Provide the (X, Y) coordinate of the cell's center where the given text is located.  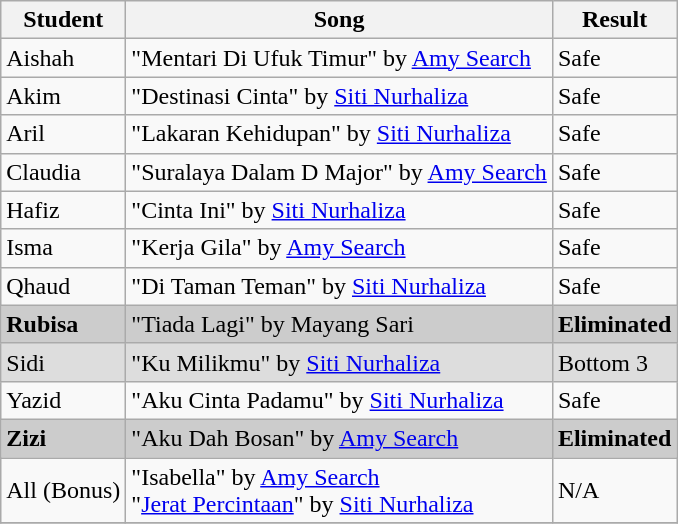
All (Bonus) (64, 490)
Hafiz (64, 210)
Yazid (64, 400)
"Suralaya Dalam D Major" by Amy Search (340, 172)
Result (614, 20)
"Destinasi Cinta" by Siti Nurhaliza (340, 96)
Isma (64, 248)
Akim (64, 96)
"Mentari Di Ufuk Timur" by Amy Search (340, 58)
Zizi (64, 438)
"Tiada Lagi" by Mayang Sari (340, 324)
Sidi (64, 362)
"Lakaran Kehidupan" by Siti Nurhaliza (340, 134)
"Ku Milikmu" by Siti Nurhaliza (340, 362)
Aishah (64, 58)
"Di Taman Teman" by Siti Nurhaliza (340, 286)
Claudia (64, 172)
N/A (614, 490)
"Kerja Gila" by Amy Search (340, 248)
Song (340, 20)
Aril (64, 134)
"Cinta Ini" by Siti Nurhaliza (340, 210)
Bottom 3 (614, 362)
Rubisa (64, 324)
Student (64, 20)
Qhaud (64, 286)
"Aku Cinta Padamu" by Siti Nurhaliza (340, 400)
"Isabella" by Amy Search "Jerat Percintaan" by Siti Nurhaliza (340, 490)
"Aku Dah Bosan" by Amy Search (340, 438)
